Output the [X, Y] coordinate of the center of the cell containing the given text.  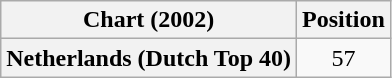
57 [344, 58]
Netherlands (Dutch Top 40) [149, 58]
Chart (2002) [149, 20]
Position [344, 20]
